Return (X, Y) of the center of cell containing provided text 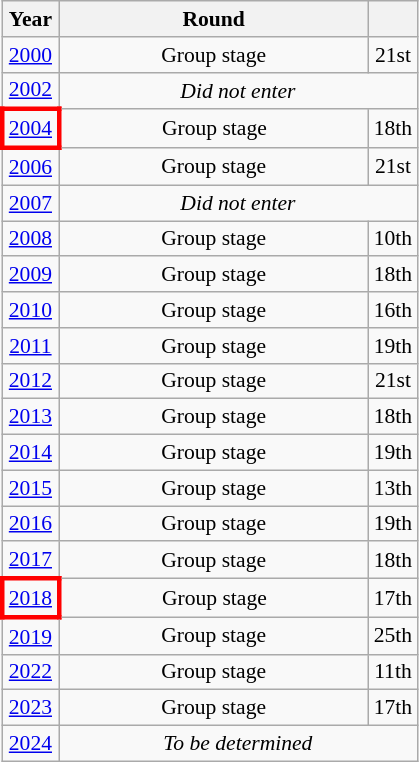
2023 (30, 708)
2011 (30, 346)
11th (394, 672)
2013 (30, 417)
2007 (30, 203)
2004 (30, 130)
2022 (30, 672)
Round (214, 19)
2006 (30, 166)
2017 (30, 560)
2012 (30, 381)
2010 (30, 310)
2015 (30, 488)
Year (30, 19)
2000 (30, 55)
2016 (30, 524)
2018 (30, 598)
2008 (30, 239)
16th (394, 310)
10th (394, 239)
2014 (30, 453)
25th (394, 636)
2019 (30, 636)
13th (394, 488)
2024 (30, 744)
To be determined (238, 744)
2009 (30, 275)
2002 (30, 90)
